Return the (x, y) coordinate for the center point of the cell that contains the specified text.  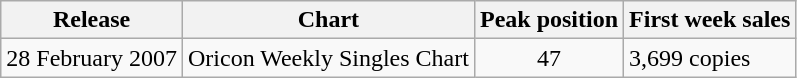
Release (92, 20)
47 (548, 58)
First week sales (710, 20)
Chart (328, 20)
28 February 2007 (92, 58)
Oricon Weekly Singles Chart (328, 58)
Peak position (548, 20)
3,699 copies (710, 58)
